Detect which cell encompasses the target text, then output its (X, Y) center coordinate. 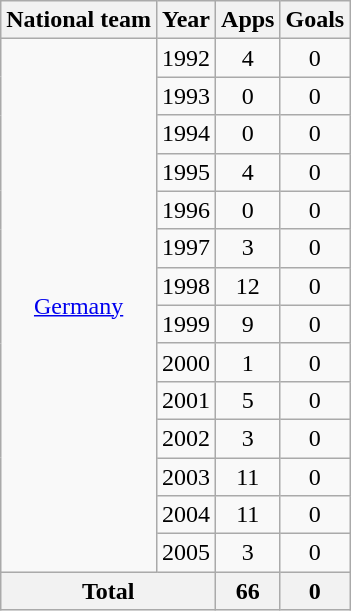
2003 (186, 477)
Total (108, 591)
2004 (186, 515)
12 (248, 286)
1993 (186, 96)
5 (248, 400)
2005 (186, 553)
1998 (186, 286)
2001 (186, 400)
2002 (186, 438)
1995 (186, 172)
1997 (186, 248)
1996 (186, 210)
1 (248, 362)
66 (248, 591)
9 (248, 324)
National team (79, 20)
2000 (186, 362)
Goals (315, 20)
Apps (248, 20)
1992 (186, 58)
Year (186, 20)
1994 (186, 134)
1999 (186, 324)
Germany (79, 306)
